Scan for the cell matching the given text and deliver its (x, y) coordinate at center. 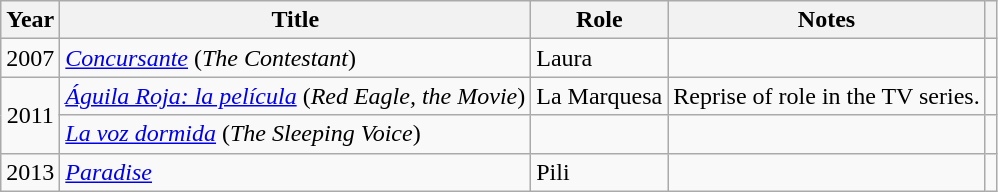
La Marquesa (600, 96)
Águila Roja: la película (Red Eagle, the Movie) (296, 96)
Paradise (296, 172)
Role (600, 20)
Laura (600, 58)
Notes (826, 20)
La voz dormida (The Sleeping Voice) (296, 134)
2013 (30, 172)
Pili (600, 172)
2007 (30, 58)
Title (296, 20)
2011 (30, 115)
Reprise of role in the TV series. (826, 96)
Year (30, 20)
Concursante (The Contestant) (296, 58)
